Output the [x, y] coordinate of the center of the cell containing the given text.  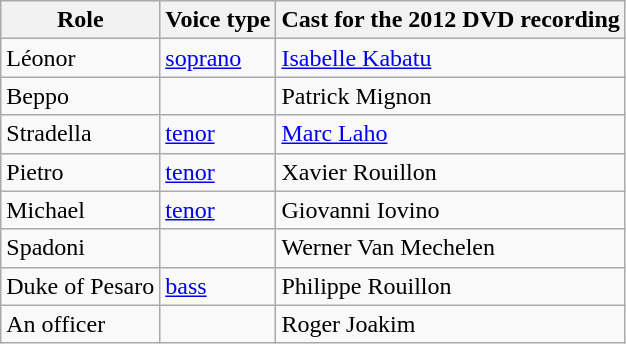
Werner Van Mechelen [450, 248]
Xavier Rouillon [450, 172]
Léonor [80, 58]
Beppo [80, 96]
Philippe Rouillon [450, 286]
Marc Laho [450, 134]
Michael [80, 210]
Duke of Pesaro [80, 286]
Patrick Mignon [450, 96]
Roger Joakim [450, 324]
Cast for the 2012 DVD recording [450, 20]
Stradella [80, 134]
Role [80, 20]
Spadoni [80, 248]
An officer [80, 324]
Voice type [218, 20]
soprano [218, 58]
Pietro [80, 172]
Giovanni Iovino [450, 210]
bass [218, 286]
Isabelle Kabatu [450, 58]
